Capture the cell that displays the provided text and extract its (x, y) central coordinate. 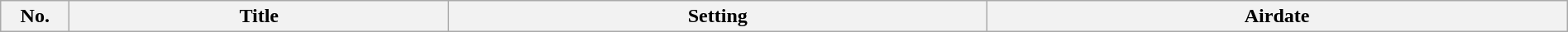
Title (260, 16)
No. (35, 16)
Setting (718, 16)
Airdate (1277, 16)
